Scan for the cell matching the given text and deliver its (x, y) coordinate at center. 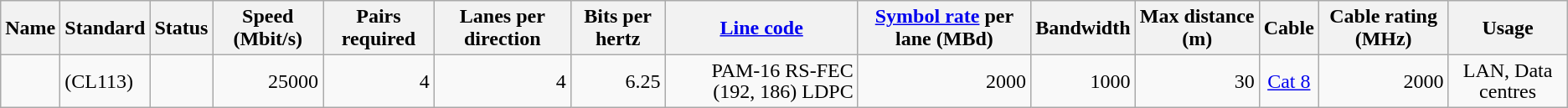
Bandwidth (1083, 28)
30 (1197, 81)
1000 (1083, 81)
Standard (106, 28)
PAM-16 RS-FEC (192, 186) LDPC (761, 81)
Name (30, 28)
Symbol rate per lane (MBd) (944, 28)
Bits per hertz (618, 28)
Cable (1288, 28)
LAN, Data centres (1508, 81)
Speed (Mbit/s) (268, 28)
Cable rating (MHz) (1384, 28)
Line code (761, 28)
Lanes per direction (503, 28)
Max distance (m) (1197, 28)
Usage (1508, 28)
Pairs required (379, 28)
Status (181, 28)
25000 (268, 81)
6.25 (618, 81)
Cat 8 (1288, 81)
(CL113) (106, 81)
